Detect which cell encompasses the target text, then output its (X, Y) center coordinate. 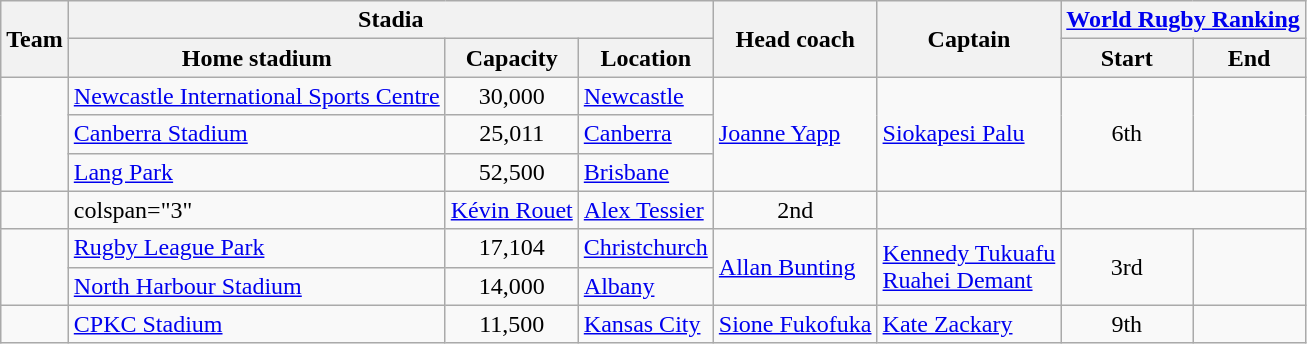
Canberra Stadium (256, 134)
Albany (646, 286)
9th (1127, 324)
52,500 (512, 172)
Stadia (390, 20)
Team (35, 39)
Capacity (512, 58)
Joanne Yapp (795, 134)
Alex Tessier (646, 210)
17,104 (512, 248)
3rd (1127, 267)
Kansas City (646, 324)
colspan="3" (256, 210)
Kate Zackary (969, 324)
Kennedy TukuafuRuahei Demant (969, 267)
Home stadium (256, 58)
End (1250, 58)
Lang Park (256, 172)
Allan Bunting (795, 267)
25,011 (512, 134)
North Harbour Stadium (256, 286)
Canberra (646, 134)
Newcastle (646, 96)
2nd (795, 210)
30,000 (512, 96)
Location (646, 58)
CPKC Stadium (256, 324)
Brisbane (646, 172)
Start (1127, 58)
World Rugby Ranking (1183, 20)
Siokapesi Palu (969, 134)
6th (1127, 134)
Captain (969, 39)
Christchurch (646, 248)
Sione Fukofuka (795, 324)
Head coach (795, 39)
Rugby League Park (256, 248)
14,000 (512, 286)
Newcastle International Sports Centre (256, 96)
11,500 (512, 324)
Kévin Rouet (512, 210)
